Locate the cell with the specified text and output its [X, Y] center coordinate. 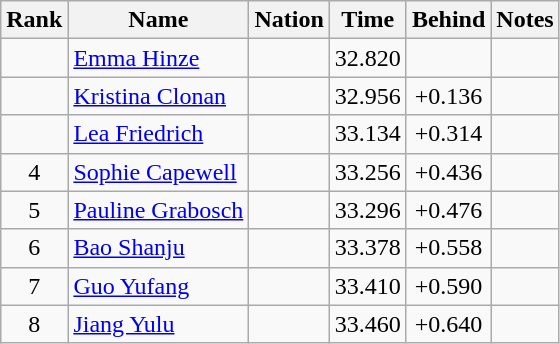
33.378 [368, 248]
33.296 [368, 210]
Bao Shanju [158, 248]
+0.558 [448, 248]
+0.314 [448, 134]
33.410 [368, 286]
5 [34, 210]
32.820 [368, 58]
Notes [525, 20]
32.956 [368, 96]
Lea Friedrich [158, 134]
Rank [34, 20]
Sophie Capewell [158, 172]
7 [34, 286]
Emma Hinze [158, 58]
+0.436 [448, 172]
4 [34, 172]
Kristina Clonan [158, 96]
Name [158, 20]
Jiang Yulu [158, 324]
33.256 [368, 172]
Guo Yufang [158, 286]
Behind [448, 20]
Nation [289, 20]
6 [34, 248]
+0.476 [448, 210]
8 [34, 324]
+0.640 [448, 324]
+0.590 [448, 286]
+0.136 [448, 96]
Pauline Grabosch [158, 210]
33.460 [368, 324]
Time [368, 20]
33.134 [368, 134]
